Scan for the cell matching the given text and deliver its (x, y) coordinate at center. 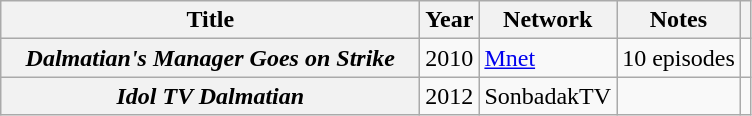
2012 (450, 96)
Idol TV Dalmatian (210, 96)
Mnet (548, 58)
10 episodes (679, 58)
Notes (679, 20)
Dalmatian's Manager Goes on Strike (210, 58)
Network (548, 20)
Title (210, 20)
Year (450, 20)
SonbadakTV (548, 96)
2010 (450, 58)
